Output the (x, y) coordinate of the center of the cell containing the given text.  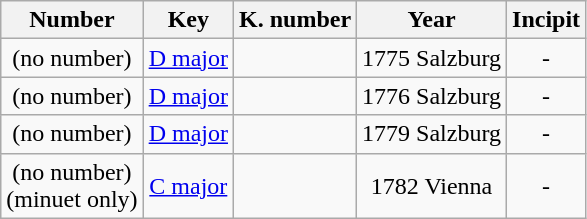
(no number)(minuet only) (72, 186)
Number (72, 20)
Year (432, 20)
C major (188, 186)
Incipit (546, 20)
1779 Salzburg (432, 134)
K. number (296, 20)
1782 Vienna (432, 186)
1776 Salzburg (432, 96)
Key (188, 20)
1775 Salzburg (432, 58)
